Find where the given text appears and provide that cell's center as (X, Y) coordinate. 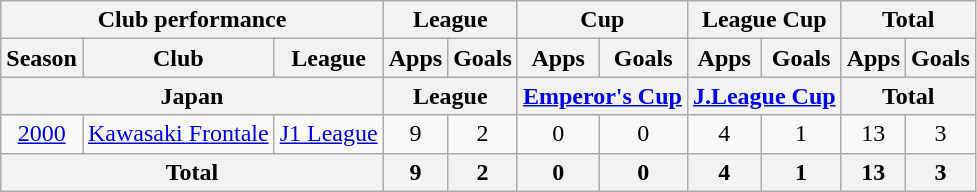
Club (178, 58)
Japan (192, 96)
Cup (602, 20)
J1 League (328, 134)
Club performance (192, 20)
Emperor's Cup (602, 96)
League Cup (764, 20)
Season (42, 58)
2000 (42, 134)
J.League Cup (764, 96)
Kawasaki Frontale (178, 134)
